Search for the cell housing the specified text and yield its (x, y) center coordinate. 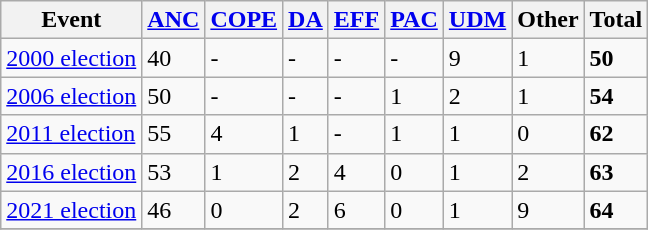
46 (174, 210)
62 (616, 134)
40 (174, 58)
2021 election (72, 210)
2006 election (72, 96)
DA (306, 20)
63 (616, 172)
2011 election (72, 134)
53 (174, 172)
PAC (414, 20)
ANC (174, 20)
EFF (356, 20)
2016 election (72, 172)
COPE (244, 20)
54 (616, 96)
55 (174, 134)
Other (548, 20)
UDM (477, 20)
Total (616, 20)
64 (616, 210)
6 (356, 210)
2000 election (72, 58)
Event (72, 20)
